Provide the (x, y) coordinate of the cell's center where the given text is located.  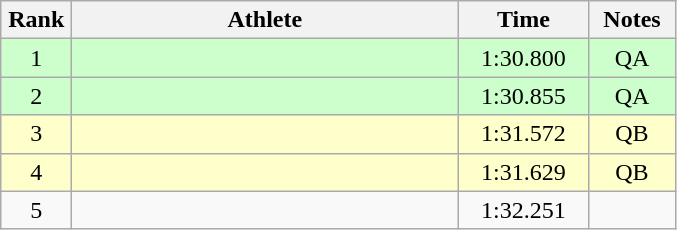
1:30.855 (524, 96)
Athlete (265, 20)
Notes (632, 20)
4 (36, 172)
2 (36, 96)
3 (36, 134)
5 (36, 210)
Rank (36, 20)
1:32.251 (524, 210)
1:31.629 (524, 172)
1 (36, 58)
1:30.800 (524, 58)
1:31.572 (524, 134)
Time (524, 20)
